Provide the [x, y] coordinate of the cell's center where the given text is located.  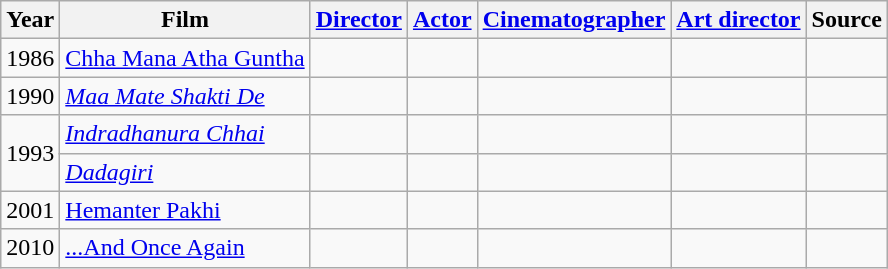
Source [846, 20]
1986 [30, 58]
Dadagiri [185, 172]
Film [185, 20]
1990 [30, 96]
2001 [30, 210]
Cinematographer [574, 20]
Maa Mate Shakti De [185, 96]
Year [30, 20]
1993 [30, 153]
Chha Mana Atha Guntha [185, 58]
...And Once Again [185, 248]
2010 [30, 248]
Indradhanura Chhai [185, 134]
Hemanter Pakhi [185, 210]
Art director [738, 20]
Director [358, 20]
Actor [442, 20]
